Provide the [x, y] coordinate of the cell's center where the given text is located.  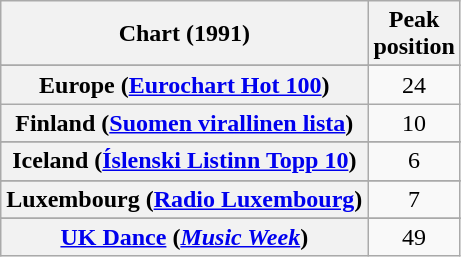
Iceland (Íslenski Listinn Topp 10) [184, 161]
Peakposition [414, 34]
24 [414, 85]
Europe (Eurochart Hot 100) [184, 85]
Chart (1991) [184, 34]
Luxembourg (Radio Luxembourg) [184, 199]
7 [414, 199]
Finland (Suomen virallinen lista) [184, 123]
UK Dance (Music Week) [184, 237]
49 [414, 237]
10 [414, 123]
6 [414, 161]
